Pinpoint the cell where the given text exists, returning its (x, y) midpoint coordinate. 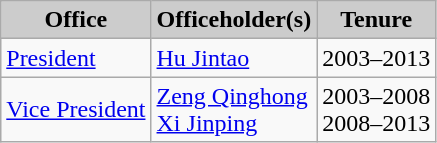
Zeng QinghongXi Jinping (234, 110)
2003–2013 (376, 58)
Vice President (76, 110)
Officeholder(s) (234, 20)
Tenure (376, 20)
President (76, 58)
2003–20082008–2013 (376, 110)
Office (76, 20)
Hu Jintao (234, 58)
